Search for the cell housing the specified text and yield its [X, Y] center coordinate. 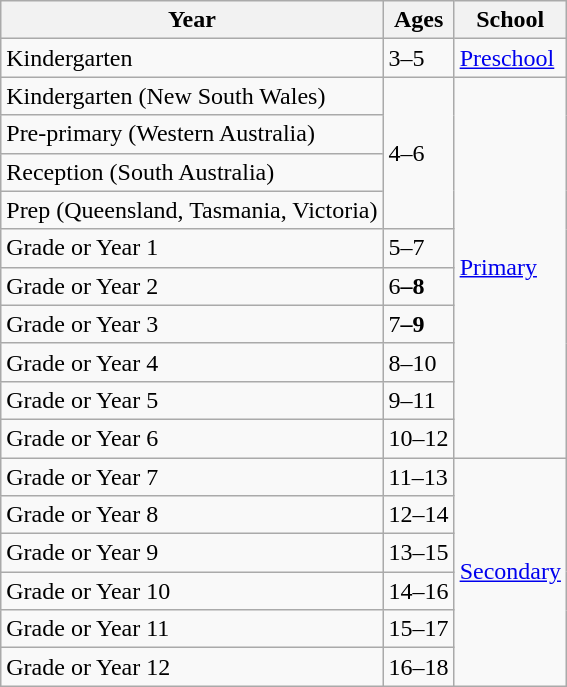
Kindergarten (New South Wales) [192, 96]
Grade or Year 10 [192, 591]
Preschool [510, 58]
3–5 [418, 58]
School [510, 20]
4–6 [418, 153]
Grade or Year 8 [192, 515]
Prep (Queensland, Tasmania, Victoria) [192, 210]
Reception (South Australia) [192, 172]
Year [192, 20]
Grade or Year 6 [192, 438]
7–9 [418, 324]
Grade or Year 4 [192, 362]
6–8 [418, 286]
Kindergarten [192, 58]
Grade or Year 5 [192, 400]
Ages [418, 20]
Secondary [510, 572]
Grade or Year 1 [192, 248]
Grade or Year 3 [192, 324]
Grade or Year 7 [192, 477]
Grade or Year 11 [192, 629]
10–12 [418, 438]
13–15 [418, 553]
14–16 [418, 591]
12–14 [418, 515]
Primary [510, 268]
Grade or Year 9 [192, 553]
11–13 [418, 477]
8–10 [418, 362]
16–18 [418, 667]
15–17 [418, 629]
Pre-primary (Western Australia) [192, 134]
Grade or Year 12 [192, 667]
Grade or Year 2 [192, 286]
9–11 [418, 400]
5–7 [418, 248]
